From the cell containing the given text, extract its center point as (x, y) coordinate. 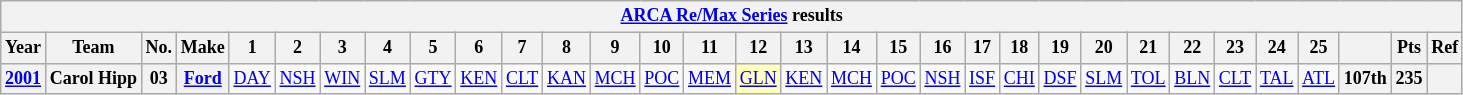
ARCA Re/Max Series results (732, 16)
10 (662, 48)
ATL (1319, 78)
5 (433, 48)
Ref (1445, 48)
17 (982, 48)
03 (158, 78)
Carol Hipp (93, 78)
GTY (433, 78)
11 (710, 48)
15 (898, 48)
25 (1319, 48)
23 (1236, 48)
MEM (710, 78)
13 (804, 48)
4 (388, 48)
DSF (1060, 78)
24 (1277, 48)
Year (24, 48)
TOL (1148, 78)
ISF (982, 78)
CHI (1019, 78)
20 (1104, 48)
22 (1192, 48)
12 (758, 48)
2001 (24, 78)
No. (158, 48)
18 (1019, 48)
Make (202, 48)
DAY (252, 78)
3 (342, 48)
21 (1148, 48)
14 (852, 48)
107th (1365, 78)
2 (298, 48)
Pts (1409, 48)
Ford (202, 78)
1 (252, 48)
9 (615, 48)
WIN (342, 78)
235 (1409, 78)
Team (93, 48)
GLN (758, 78)
6 (479, 48)
KAN (567, 78)
BLN (1192, 78)
19 (1060, 48)
TAL (1277, 78)
8 (567, 48)
16 (942, 48)
7 (522, 48)
